Search for the cell housing the specified text and yield its [X, Y] center coordinate. 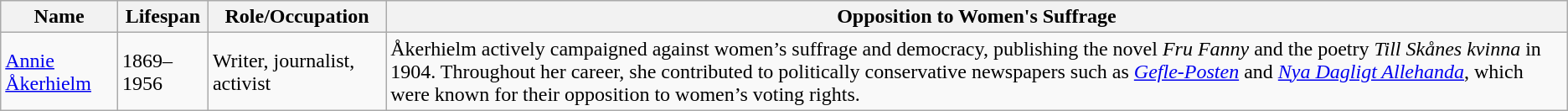
Name [59, 17]
Annie Åkerhielm [59, 71]
1869–1956 [162, 71]
Writer, journalist, activist [297, 71]
Lifespan [162, 17]
Role/Occupation [297, 17]
Opposition to Women's Suffrage [977, 17]
